Locate the cell with the specified text and output its (x, y) center coordinate. 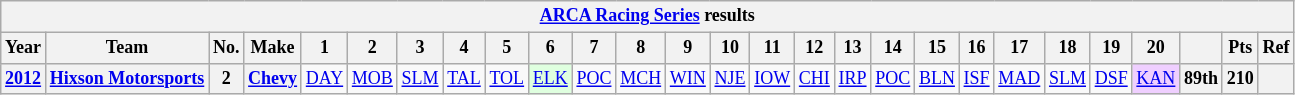
89th (1202, 78)
NJE (730, 78)
CHI (815, 78)
3 (420, 48)
10 (730, 48)
210 (1240, 78)
Make (273, 48)
Chevy (273, 78)
KAN (1156, 78)
IOW (772, 78)
14 (893, 48)
Pts (1240, 48)
ISF (976, 78)
WIN (688, 78)
Ref (1276, 48)
5 (506, 48)
8 (641, 48)
Year (24, 48)
11 (772, 48)
20 (1156, 48)
13 (852, 48)
18 (1068, 48)
No. (226, 48)
MAD (1020, 78)
15 (938, 48)
IRP (852, 78)
19 (1111, 48)
ARCA Racing Series results (648, 16)
7 (594, 48)
16 (976, 48)
BLN (938, 78)
MCH (641, 78)
2012 (24, 78)
TAL (464, 78)
6 (550, 48)
ELK (550, 78)
MOB (372, 78)
4 (464, 48)
9 (688, 48)
17 (1020, 48)
12 (815, 48)
1 (324, 48)
DSF (1111, 78)
Team (126, 48)
DAY (324, 78)
TOL (506, 78)
Hixson Motorsports (126, 78)
